Provide the [x, y] coordinate of the cell's center where the given text is located.  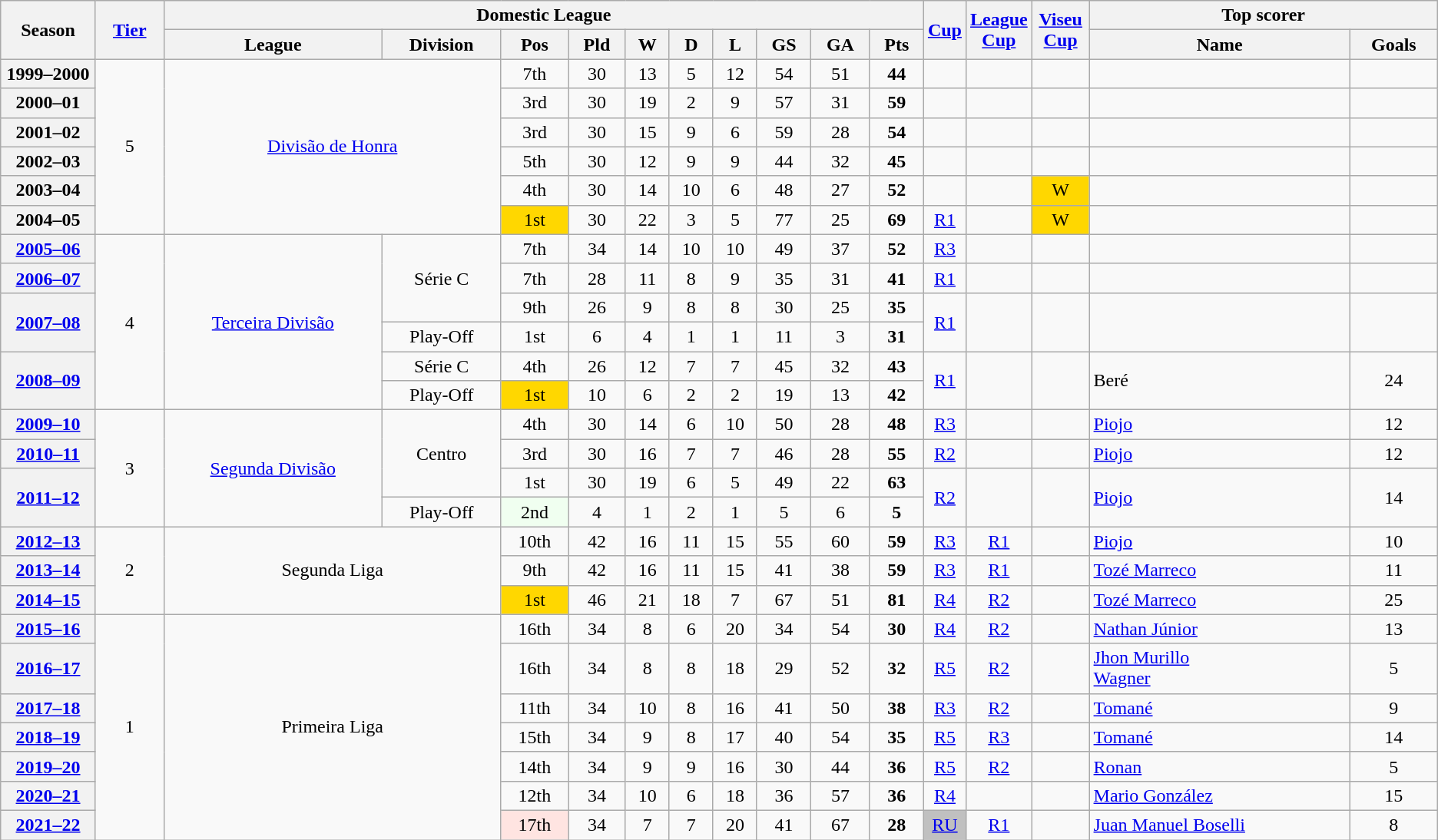
Pld [598, 45]
2008–09 [48, 381]
Name [1220, 45]
RU [945, 825]
Viseu Cup [1060, 30]
2021–22 [48, 825]
Cup [945, 30]
81 [896, 600]
2010–11 [48, 454]
1999–2000 [48, 74]
2016–17 [48, 668]
Pos [535, 45]
D [691, 45]
17th [535, 825]
2005–06 [48, 249]
Nathan Júnior [1220, 629]
2014–15 [48, 600]
Tier [129, 30]
Division [441, 45]
League [273, 45]
L [734, 45]
Mario González [1220, 795]
Domestic League [544, 15]
2004–05 [48, 220]
27 [840, 190]
Pts [896, 45]
Top scorer [1263, 15]
63 [896, 483]
14th [535, 766]
2013–14 [48, 570]
Centro [441, 454]
69 [896, 220]
29 [784, 668]
2020–21 [48, 795]
37 [840, 249]
Divisão de Honra [332, 147]
League Cup [999, 30]
2002–03 [48, 161]
43 [896, 366]
77 [784, 220]
2007–08 [48, 322]
17 [734, 737]
2003–04 [48, 190]
Terceira Divisão [273, 322]
GS [784, 45]
21 [647, 600]
Beré [1220, 381]
2019–20 [48, 766]
Segunda Liga [332, 570]
24 [1393, 381]
2001–02 [48, 132]
Ronan [1220, 766]
15th [535, 737]
GA [840, 45]
11th [535, 708]
2nd [535, 512]
5th [535, 161]
2017–18 [48, 708]
10th [535, 541]
2006–07 [48, 278]
Season [48, 30]
Primeira Liga [332, 726]
2015–16 [48, 629]
Juan Manuel Boselli [1220, 825]
60 [840, 541]
Segunda Divisão [273, 468]
12th [535, 795]
2012–13 [48, 541]
Jhon Murillo Wagner [1220, 668]
40 [784, 737]
2000–01 [48, 103]
2018–19 [48, 737]
2009–10 [48, 425]
2011–12 [48, 498]
Goals [1393, 45]
